Pinpoint the cell where the given text exists, returning its [x, y] midpoint coordinate. 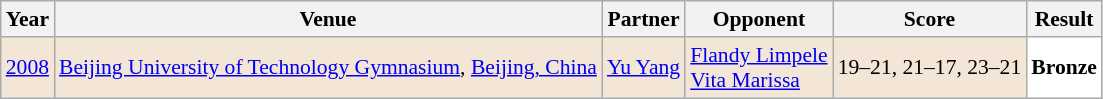
19–21, 21–17, 23–21 [930, 68]
Flandy Limpele Vita Marissa [758, 68]
Bronze [1064, 68]
Yu Yang [644, 68]
Partner [644, 19]
Beijing University of Technology Gymnasium, Beijing, China [328, 68]
Result [1064, 19]
Opponent [758, 19]
Venue [328, 19]
Score [930, 19]
Year [28, 19]
2008 [28, 68]
